Capture the cell that displays the provided text and extract its (X, Y) central coordinate. 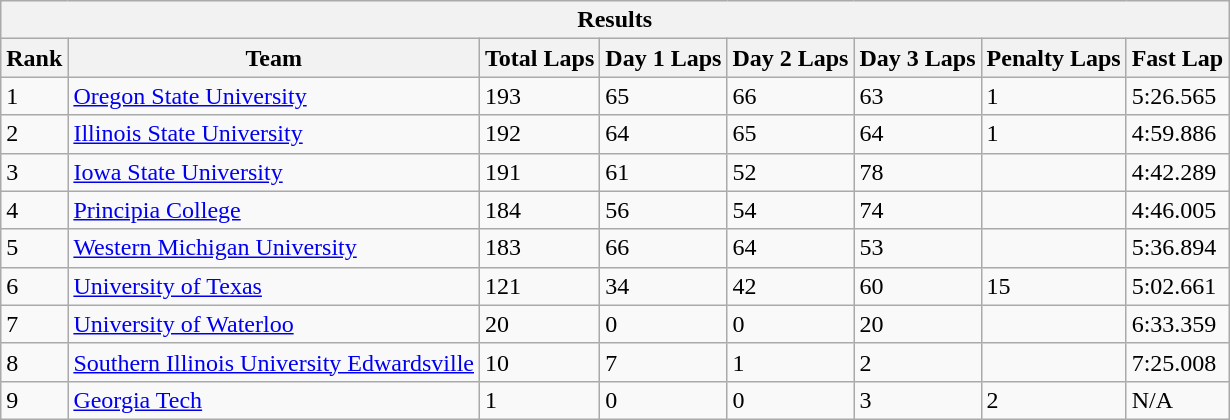
9 (34, 400)
15 (1054, 286)
University of Waterloo (274, 324)
Rank (34, 58)
61 (664, 172)
8 (34, 362)
7:25.008 (1177, 362)
Southern Illinois University Edwardsville (274, 362)
5:36.894 (1177, 248)
Fast Lap (1177, 58)
34 (664, 286)
192 (540, 134)
Illinois State University (274, 134)
Iowa State University (274, 172)
Penalty Laps (1054, 58)
5 (34, 248)
183 (540, 248)
54 (790, 210)
5:26.565 (1177, 96)
42 (790, 286)
78 (918, 172)
Total Laps (540, 58)
56 (664, 210)
184 (540, 210)
Day 3 Laps (918, 58)
10 (540, 362)
University of Texas (274, 286)
4:42.289 (1177, 172)
74 (918, 210)
53 (918, 248)
4:59.886 (1177, 134)
5:02.661 (1177, 286)
Georgia Tech (274, 400)
Principia College (274, 210)
52 (790, 172)
193 (540, 96)
6 (34, 286)
60 (918, 286)
121 (540, 286)
6:33.359 (1177, 324)
Day 2 Laps (790, 58)
191 (540, 172)
63 (918, 96)
4 (34, 210)
4:46.005 (1177, 210)
Day 1 Laps (664, 58)
N/A (1177, 400)
Team (274, 58)
Results (615, 20)
Western Michigan University (274, 248)
Oregon State University (274, 96)
